Identify which cell holds the provided text, then report its (X, Y) central coordinate. 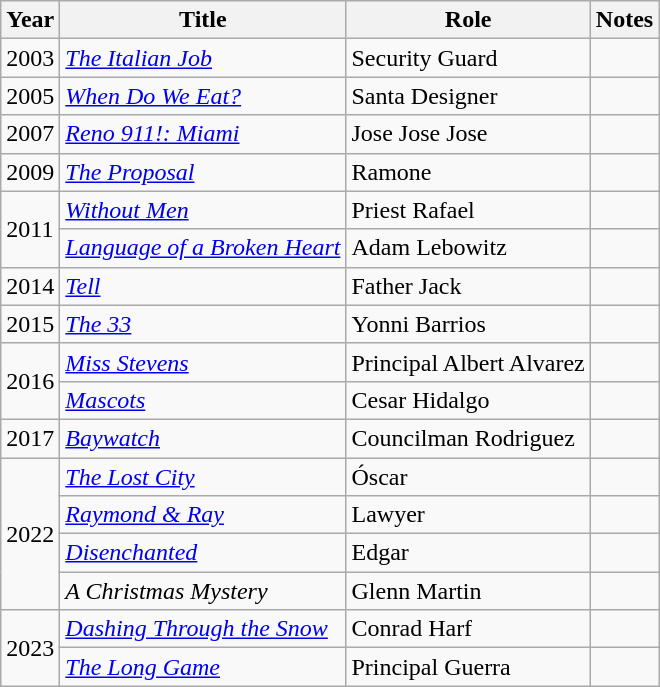
2007 (30, 134)
Raymond & Ray (203, 515)
Priest Rafael (468, 210)
Disenchanted (203, 553)
The 33 (203, 324)
Councilman Rodriguez (468, 438)
Yonni Barrios (468, 324)
Reno 911!: Miami (203, 134)
2005 (30, 96)
Principal Guerra (468, 667)
2009 (30, 172)
Language of a Broken Heart (203, 248)
Glenn Martin (468, 591)
Santa Designer (468, 96)
Year (30, 20)
Notes (624, 20)
Baywatch (203, 438)
2011 (30, 229)
Óscar (468, 477)
2016 (30, 381)
Title (203, 20)
2017 (30, 438)
2015 (30, 324)
Ramone (468, 172)
Lawyer (468, 515)
Father Jack (468, 286)
Tell (203, 286)
2003 (30, 58)
The Long Game (203, 667)
Conrad Harf (468, 629)
2023 (30, 648)
2014 (30, 286)
When Do We Eat? (203, 96)
Cesar Hidalgo (468, 400)
Miss Stevens (203, 362)
The Italian Job (203, 58)
Role (468, 20)
The Proposal (203, 172)
Mascots (203, 400)
A Christmas Mystery (203, 591)
Adam Lebowitz (468, 248)
Dashing Through the Snow (203, 629)
Principal Albert Alvarez (468, 362)
The Lost City (203, 477)
Without Men (203, 210)
Security Guard (468, 58)
Jose Jose Jose (468, 134)
Edgar (468, 553)
2022 (30, 534)
